Locate the cell with the specified text and output its [x, y] center coordinate. 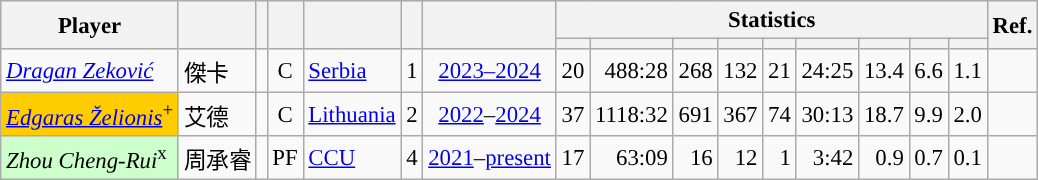
Lithuania [352, 115]
367 [740, 115]
691 [696, 115]
Edgaras Želionis+ [90, 115]
6.6 [928, 71]
CCU [352, 158]
9.9 [928, 115]
Statistics [772, 20]
1.1 [968, 71]
20 [572, 71]
4 [412, 158]
2023–2024 [490, 71]
艾德 [217, 115]
21 [780, 71]
16 [696, 158]
Dragan Zeković [90, 71]
1118:32 [632, 115]
30:13 [828, 115]
18.7 [884, 115]
2.0 [968, 115]
0.9 [884, 158]
24:25 [828, 71]
Ref. [1012, 25]
Serbia [352, 71]
周承睿 [217, 158]
2 [412, 115]
傑卡 [217, 71]
488:28 [632, 71]
0.1 [968, 158]
37 [572, 115]
74 [780, 115]
132 [740, 71]
12 [740, 158]
Zhou Cheng-Ruix [90, 158]
3:42 [828, 158]
268 [696, 71]
PF [285, 158]
63:09 [632, 158]
2021–present [490, 158]
0.7 [928, 158]
13.4 [884, 71]
17 [572, 158]
2022–2024 [490, 115]
Player [90, 25]
